For the text-containing cell, return its midpoint in (X, Y) coordinate format. 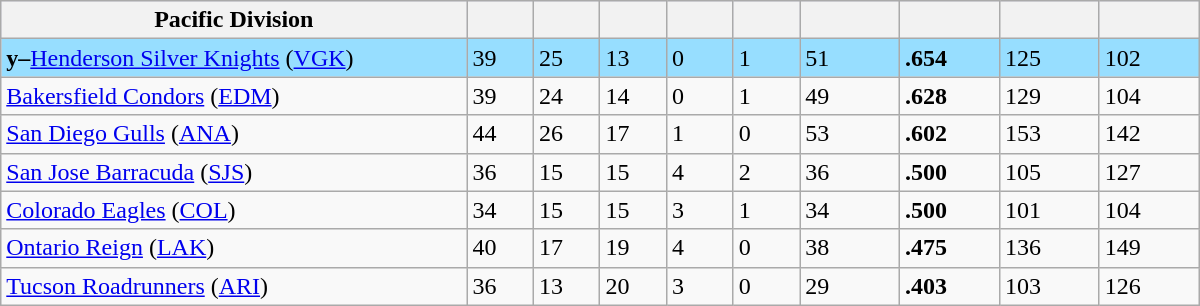
103 (1049, 286)
26 (566, 134)
53 (850, 134)
.654 (950, 58)
101 (1049, 210)
19 (634, 248)
San Jose Barracuda (SJS) (234, 172)
.475 (950, 248)
136 (1049, 248)
25 (566, 58)
142 (1149, 134)
40 (500, 248)
Ontario Reign (LAK) (234, 248)
20 (634, 286)
Bakersfield Condors (EDM) (234, 96)
14 (634, 96)
125 (1049, 58)
San Diego Gulls (ANA) (234, 134)
Colorado Eagles (COL) (234, 210)
y–Henderson Silver Knights (VGK) (234, 58)
49 (850, 96)
44 (500, 134)
2 (766, 172)
24 (566, 96)
38 (850, 248)
Tucson Roadrunners (ARI) (234, 286)
153 (1049, 134)
105 (1049, 172)
129 (1049, 96)
29 (850, 286)
.602 (950, 134)
.403 (950, 286)
102 (1149, 58)
126 (1149, 286)
149 (1149, 248)
51 (850, 58)
127 (1149, 172)
.628 (950, 96)
Pacific Division (234, 20)
